Extract the [X, Y] coordinate from the center of the cell holding the provided text.  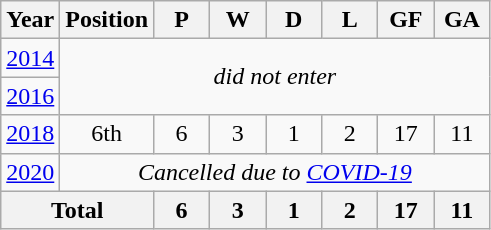
D [294, 20]
Position [107, 20]
P [182, 20]
Year [30, 20]
L [350, 20]
2020 [30, 172]
2018 [30, 134]
2016 [30, 96]
W [238, 20]
Total [78, 210]
did not enter [275, 77]
6th [107, 134]
GA [462, 20]
GF [406, 20]
2014 [30, 58]
Cancelled due to COVID-19 [275, 172]
